Scan for the cell matching the given text and deliver its (x, y) coordinate at center. 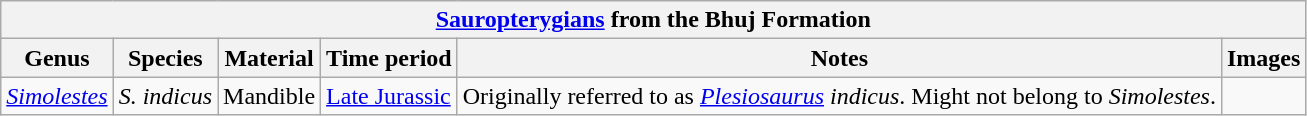
Material (270, 58)
Mandible (270, 96)
Originally referred to as Plesiosaurus indicus. Might not belong to Simolestes. (839, 96)
Species (165, 58)
Sauropterygians from the Bhuj Formation (654, 20)
Images (1263, 58)
Late Jurassic (390, 96)
Time period (390, 58)
Genus (57, 58)
S. indicus (165, 96)
Simolestes (57, 96)
Notes (839, 58)
